Extract the (x, y) coordinate from the center of the cell holding the provided text.  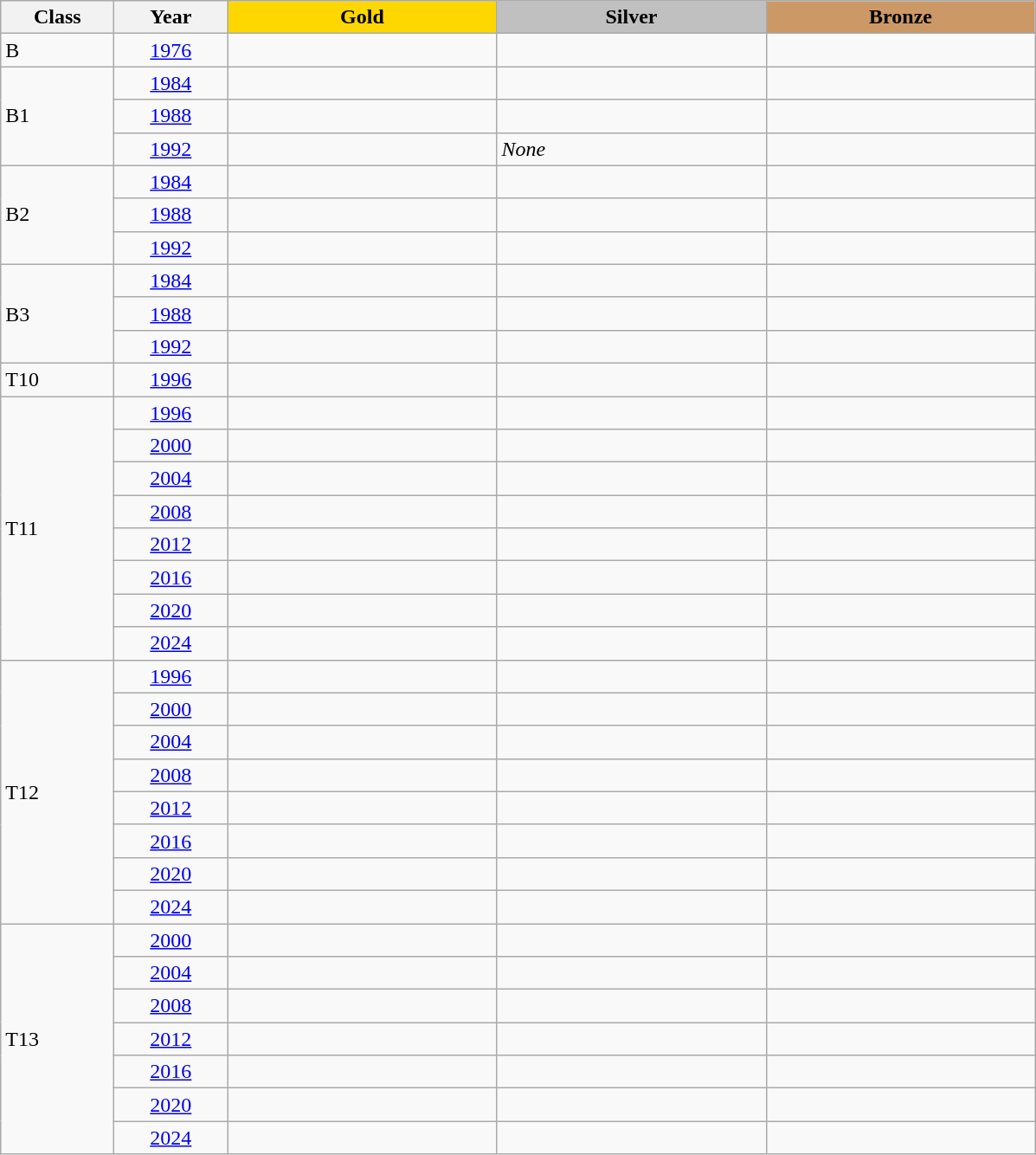
B2 (57, 215)
B1 (57, 116)
T11 (57, 528)
1976 (171, 50)
B3 (57, 313)
T13 (57, 1038)
None (632, 149)
T12 (57, 791)
Gold (362, 17)
Bronze (900, 17)
B (57, 50)
T10 (57, 379)
Year (171, 17)
Class (57, 17)
Silver (632, 17)
